Detect which cell encompasses the target text, then output its (X, Y) center coordinate. 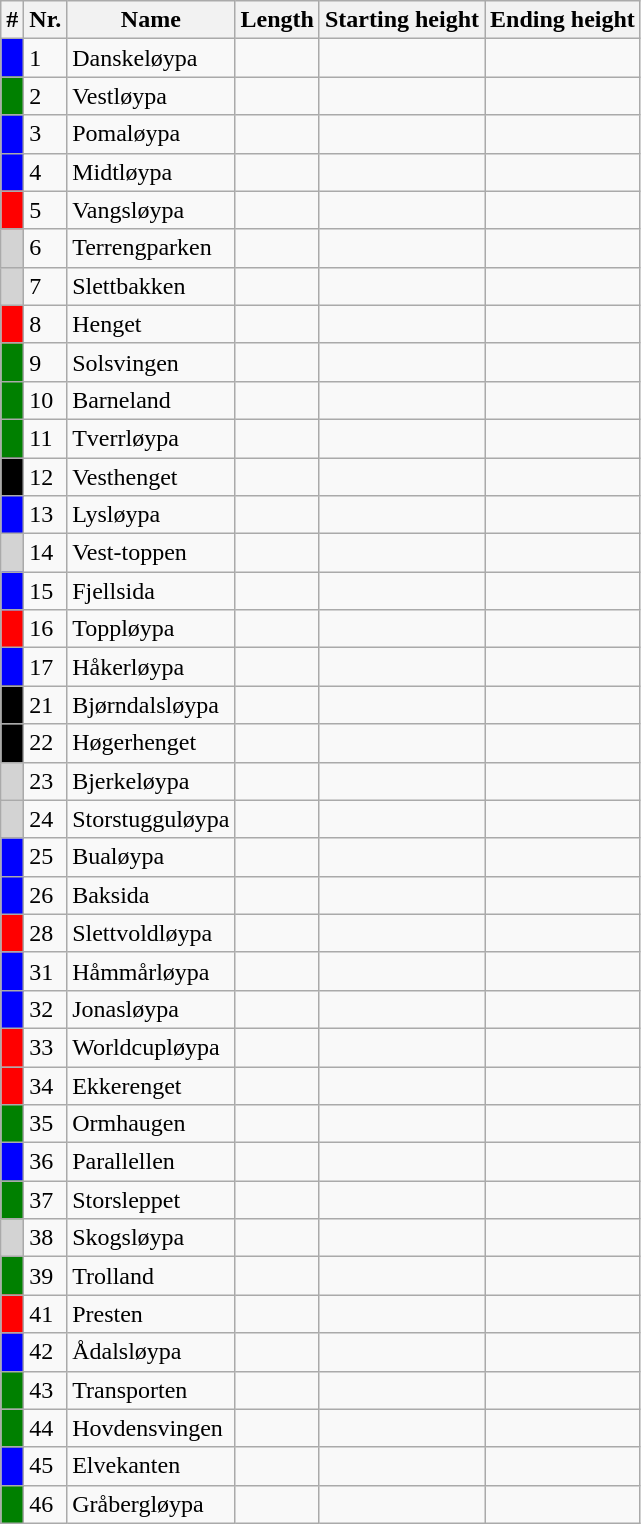
14 (46, 553)
16 (46, 629)
Tverrløypa (151, 438)
25 (46, 857)
Transporten (151, 1390)
21 (46, 705)
Håmmårløypa (151, 971)
Toppløypa (151, 629)
Solsvingen (151, 362)
Starting height (402, 20)
42 (46, 1352)
Worldcupløypa (151, 1047)
Gråbergløypa (151, 1504)
Ådalsløypa (151, 1352)
Bjerkeløypa (151, 781)
37 (46, 1200)
Vestløypa (151, 96)
28 (46, 933)
Vangsløypa (151, 210)
45 (46, 1466)
2 (46, 96)
12 (46, 477)
36 (46, 1162)
Slettbakken (151, 286)
Parallellen (151, 1162)
Presten (151, 1314)
Storsleppet (151, 1200)
Skogsløypa (151, 1238)
Storstugguløypa (151, 819)
31 (46, 971)
17 (46, 667)
Bualøypa (151, 857)
44 (46, 1428)
24 (46, 819)
Ekkerenget (151, 1085)
Trolland (151, 1276)
Jonasløypa (151, 1009)
Ending height (563, 20)
33 (46, 1047)
15 (46, 591)
Høgerhenget (151, 743)
6 (46, 248)
Ormhaugen (151, 1124)
Danskeløypa (151, 58)
Lysløypa (151, 515)
8 (46, 324)
Pomaløypa (151, 134)
Terrengparken (151, 248)
39 (46, 1276)
9 (46, 362)
5 (46, 210)
Barneland (151, 400)
13 (46, 515)
Hovdensvingen (151, 1428)
Vest-toppen (151, 553)
46 (46, 1504)
23 (46, 781)
Fjellsida (151, 591)
22 (46, 743)
Name (151, 20)
43 (46, 1390)
34 (46, 1085)
# (12, 20)
Length (277, 20)
32 (46, 1009)
41 (46, 1314)
7 (46, 286)
35 (46, 1124)
10 (46, 400)
38 (46, 1238)
Slettvoldløypa (151, 933)
Håkerløypa (151, 667)
11 (46, 438)
4 (46, 172)
3 (46, 134)
1 (46, 58)
Bjørndalsløypa (151, 705)
Elvekanten (151, 1466)
Nr. (46, 20)
Midtløypa (151, 172)
Henget (151, 324)
26 (46, 895)
Baksida (151, 895)
Vesthenget (151, 477)
